For the text-containing cell, return its midpoint in (x, y) coordinate format. 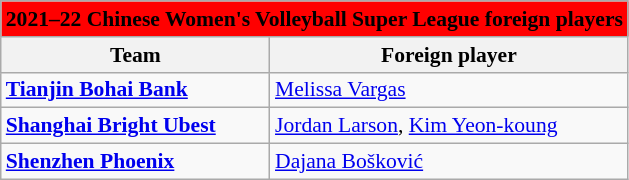
Jordan Larson, Kim Yeon-koung (449, 126)
Dajana Bošković (449, 162)
Shanghai Bright Ubest (136, 126)
2021–22 Chinese Women's Volleyball Super League foreign players (314, 19)
Shenzhen Phoenix (136, 162)
Team (136, 55)
Melissa Vargas (449, 90)
Foreign player (449, 55)
Tianjin Bohai Bank (136, 90)
